Locate the cell with the specified text and output its (x, y) center coordinate. 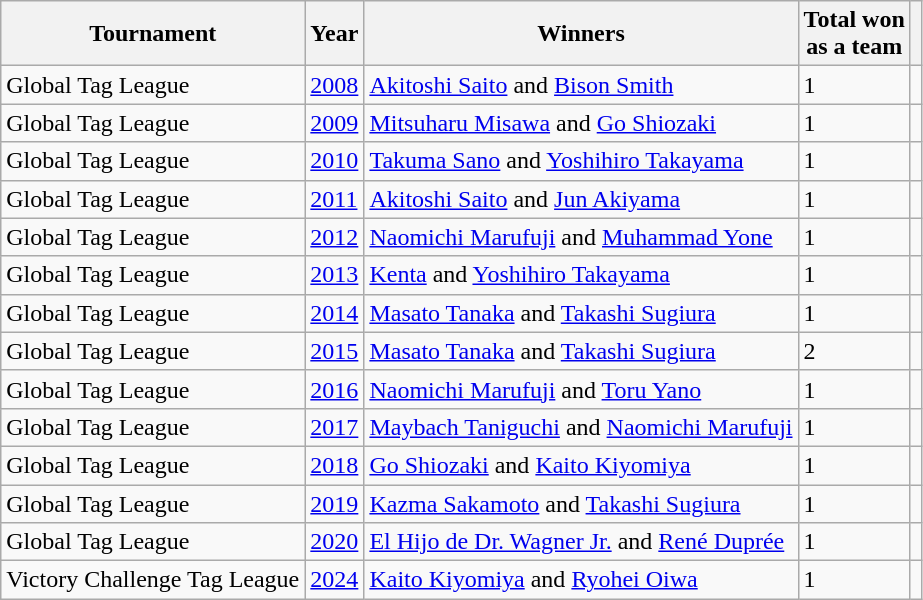
Kazma Sakamoto and Takashi Sugiura (581, 503)
2019 (334, 503)
2015 (334, 351)
2010 (334, 161)
2012 (334, 237)
Mitsuharu Misawa and Go Shiozaki (581, 123)
2014 (334, 313)
2011 (334, 199)
Naomichi Marufuji and Muhammad Yone (581, 237)
Tournament (153, 34)
2008 (334, 85)
Kaito Kiyomiya and Ryohei Oiwa (581, 580)
Victory Challenge Tag League (153, 580)
El Hijo de Dr. Wagner Jr. and René Duprée (581, 542)
Naomichi Marufuji and Toru Yano (581, 389)
Akitoshi Saito and Jun Akiyama (581, 199)
Go Shiozaki and Kaito Kiyomiya (581, 465)
Takuma Sano and Yoshihiro Takayama (581, 161)
2018 (334, 465)
2 (854, 351)
2016 (334, 389)
2009 (334, 123)
Winners (581, 34)
Maybach Taniguchi and Naomichi Marufuji (581, 427)
2013 (334, 275)
2020 (334, 542)
Kenta and Yoshihiro Takayama (581, 275)
2017 (334, 427)
2024 (334, 580)
Total wonas a team (854, 34)
Akitoshi Saito and Bison Smith (581, 85)
Year (334, 34)
